Extract the (x, y) coordinate from the center of the cell holding the provided text.  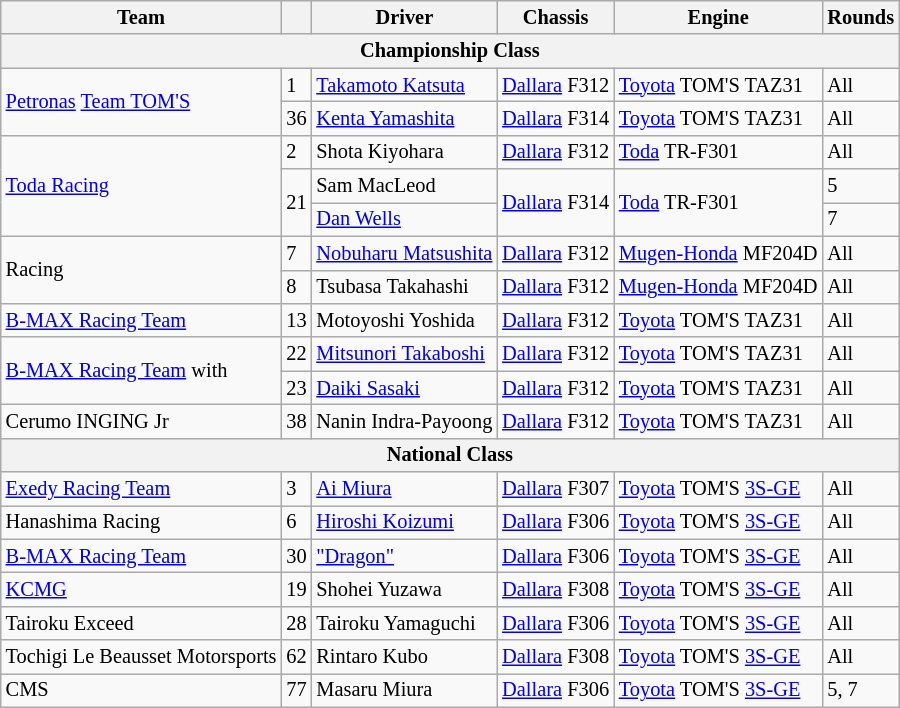
Shohei Yuzawa (404, 589)
CMS (142, 690)
Racing (142, 270)
Tochigi Le Beausset Motorsports (142, 657)
Sam MacLeod (404, 186)
Hiroshi Koizumi (404, 522)
1 (296, 85)
19 (296, 589)
Hanashima Racing (142, 522)
Engine (718, 17)
Chassis (556, 17)
28 (296, 623)
Dan Wells (404, 219)
3 (296, 489)
8 (296, 287)
2 (296, 152)
Exedy Racing Team (142, 489)
Ai Miura (404, 489)
Dallara F307 (556, 489)
Team (142, 17)
Tsubasa Takahashi (404, 287)
36 (296, 118)
62 (296, 657)
Daiki Sasaki (404, 388)
Shota Kiyohara (404, 152)
KCMG (142, 589)
30 (296, 556)
Toda Racing (142, 186)
13 (296, 320)
Mitsunori Takaboshi (404, 354)
Nanin Indra-Payoong (404, 421)
B-MAX Racing Team with (142, 370)
21 (296, 202)
National Class (450, 455)
Nobuharu Matsushita (404, 253)
Driver (404, 17)
77 (296, 690)
5, 7 (860, 690)
6 (296, 522)
"Dragon" (404, 556)
22 (296, 354)
Rounds (860, 17)
23 (296, 388)
Championship Class (450, 51)
Kenta Yamashita (404, 118)
Petronas Team TOM'S (142, 102)
5 (860, 186)
Cerumo INGING Jr (142, 421)
Tairoku Exceed (142, 623)
Rintaro Kubo (404, 657)
38 (296, 421)
Motoyoshi Yoshida (404, 320)
Masaru Miura (404, 690)
Tairoku Yamaguchi (404, 623)
Takamoto Katsuta (404, 85)
